Capture the cell that displays the provided text and extract its (x, y) central coordinate. 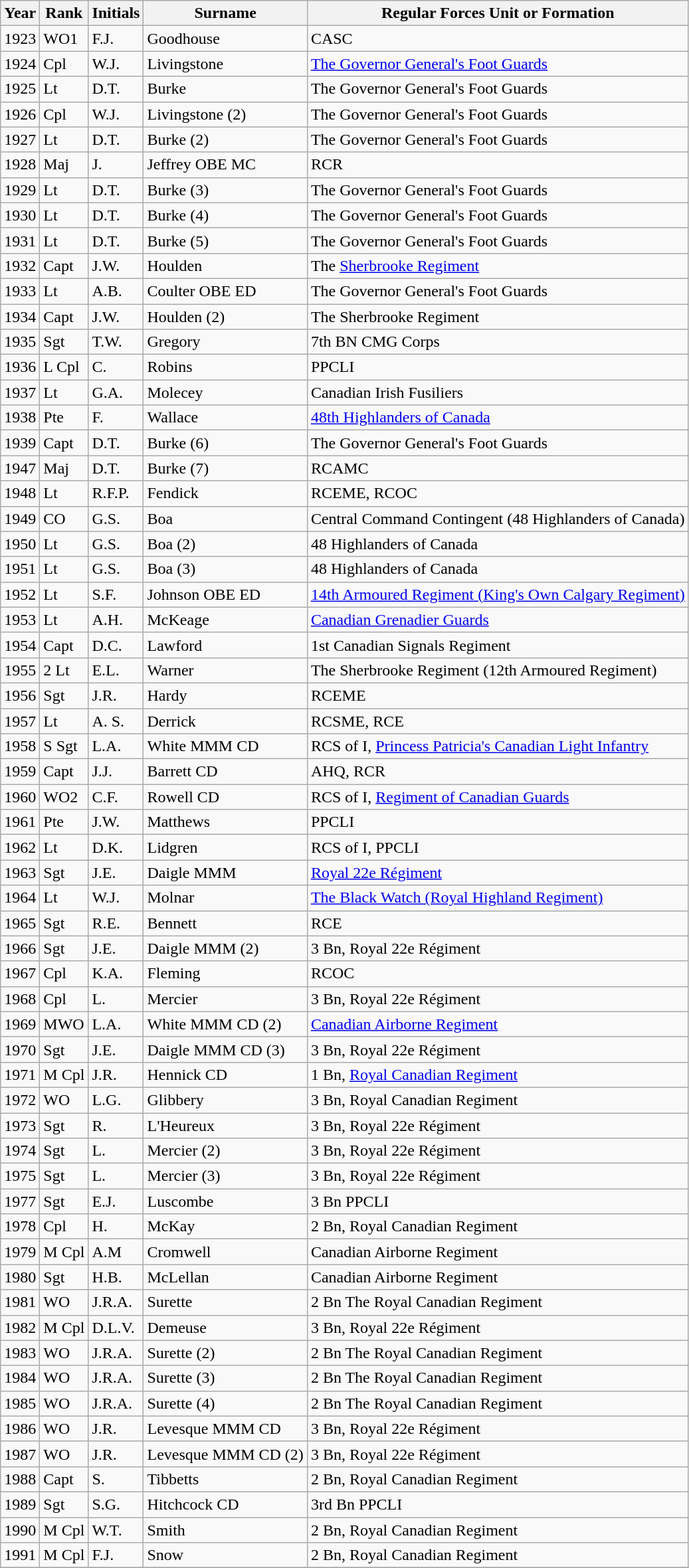
Surette (3) (225, 1378)
1923 (20, 39)
RCE (498, 923)
1988 (20, 1479)
1934 (20, 317)
1964 (20, 898)
Royal 22e Régiment (498, 873)
1929 (20, 190)
1958 (20, 746)
Smith (225, 1529)
Mercier (2) (225, 1151)
The Black Watch (Royal Highland Regiment) (498, 898)
1978 (20, 1227)
A.M (116, 1252)
E.L. (116, 670)
Boa (2) (225, 544)
Livingstone (225, 64)
1963 (20, 873)
Fleming (225, 974)
MWO (64, 1024)
1960 (20, 797)
G.A. (116, 392)
1949 (20, 519)
1950 (20, 544)
Boa (3) (225, 569)
White MMM CD (2) (225, 1024)
1939 (20, 443)
F. (116, 418)
Gregory (225, 342)
R.F.P. (116, 493)
Surette (2) (225, 1353)
1965 (20, 923)
1980 (20, 1277)
L Cpl (64, 367)
R. (116, 1126)
1991 (20, 1555)
C.F. (116, 797)
RCS of I, Regiment of Canadian Guards (498, 797)
1932 (20, 266)
S Sgt (64, 746)
Burke (6) (225, 443)
Tibbetts (225, 1479)
1981 (20, 1302)
D.L.V. (116, 1328)
1930 (20, 215)
McLellan (225, 1277)
3 Bn, Royal Canadian Regiment (498, 1100)
Bennett (225, 923)
L'Heureux (225, 1126)
J.J. (116, 772)
Central Command Contingent (48 Highlanders of Canada) (498, 519)
1985 (20, 1403)
1937 (20, 392)
Surette (4) (225, 1403)
Boa (225, 519)
Molecey (225, 392)
S.F. (116, 594)
1961 (20, 822)
Livingstone (2) (225, 114)
1984 (20, 1378)
Surname (225, 13)
AHQ, RCR (498, 772)
E.J. (116, 1201)
1971 (20, 1075)
Warner (225, 670)
A. S. (116, 721)
Goodhouse (225, 39)
1975 (20, 1176)
1970 (20, 1049)
1955 (20, 670)
S.G. (116, 1504)
48th Highlanders of Canada (498, 418)
Snow (225, 1555)
1951 (20, 569)
Johnson OBE ED (225, 594)
A.H. (116, 620)
1987 (20, 1454)
Burke (5) (225, 240)
1966 (20, 948)
1931 (20, 240)
Daigle MMM (2) (225, 948)
H. (116, 1227)
The Sherbrooke Regiment (12th Armoured Regiment) (498, 670)
RCOC (498, 974)
1990 (20, 1529)
1925 (20, 89)
1974 (20, 1151)
Coulter OBE ED (225, 291)
Rank (64, 13)
R.E. (116, 923)
Fendick (225, 493)
Burke (225, 89)
Lawford (225, 645)
K.A. (116, 974)
H.B. (116, 1277)
Mercier (225, 999)
Cromwell (225, 1252)
Regular Forces Unit or Formation (498, 13)
1933 (20, 291)
Molnar (225, 898)
S. (116, 1479)
1952 (20, 594)
T.W. (116, 342)
1936 (20, 367)
Glibbery (225, 1100)
Canadian Grenadier Guards (498, 620)
1982 (20, 1328)
WO2 (64, 797)
1954 (20, 645)
Matthews (225, 822)
Year (20, 13)
2 Lt (64, 670)
1935 (20, 342)
7th BN CMG Corps (498, 342)
3 Bn PPCLI (498, 1201)
1969 (20, 1024)
1986 (20, 1429)
D.K. (116, 847)
RCS of I, Princess Patricia's Canadian Light Infantry (498, 746)
1956 (20, 695)
1927 (20, 139)
Luscombe (225, 1201)
McKay (225, 1227)
1959 (20, 772)
RCEME (498, 695)
Levesque MMM CD (225, 1429)
White MMM CD (225, 746)
Demeuse (225, 1328)
Barrett CD (225, 772)
Initials (116, 13)
1926 (20, 114)
Jeffrey OBE MC (225, 165)
1953 (20, 620)
Levesque MMM CD (2) (225, 1454)
Burke (2) (225, 139)
1 Bn, Royal Canadian Regiment (498, 1075)
RCS of I, PPCLI (498, 847)
1983 (20, 1353)
1st Canadian Signals Regiment (498, 645)
14th Armoured Regiment (King's Own Calgary Regiment) (498, 594)
A.B. (116, 291)
Wallace (225, 418)
McKeage (225, 620)
Surette (225, 1302)
Burke (7) (225, 468)
Burke (4) (225, 215)
RCAMC (498, 468)
1928 (20, 165)
J. (116, 165)
1979 (20, 1252)
C. (116, 367)
1948 (20, 493)
Robins (225, 367)
1977 (20, 1201)
1972 (20, 1100)
1973 (20, 1126)
Hennick CD (225, 1075)
D.C. (116, 645)
WO1 (64, 39)
Derrick (225, 721)
1947 (20, 468)
1968 (20, 999)
RCEME, RCOC (498, 493)
CO (64, 519)
Lidgren (225, 847)
Daigle MMM (225, 873)
W.T. (116, 1529)
1938 (20, 418)
Hitchcock CD (225, 1504)
Houlden (2) (225, 317)
RCSME, RCE (498, 721)
Canadian Irish Fusiliers (498, 392)
RCR (498, 165)
Rowell CD (225, 797)
CASC (498, 39)
Daigle MMM CD (3) (225, 1049)
1989 (20, 1504)
Mercier (3) (225, 1176)
Houlden (225, 266)
1924 (20, 64)
1967 (20, 974)
3rd Bn PPCLI (498, 1504)
1962 (20, 847)
L.G. (116, 1100)
Burke (3) (225, 190)
1957 (20, 721)
Hardy (225, 695)
